From the cell containing the given text, extract its center point as [x, y] coordinate. 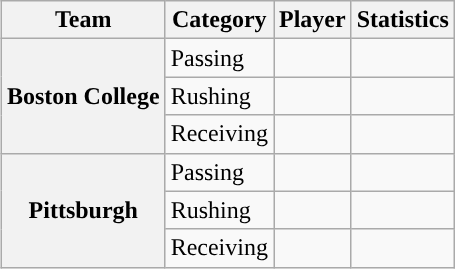
Pittsburgh [83, 210]
Statistics [402, 20]
Player [313, 20]
Team [83, 20]
Category [219, 20]
Boston College [83, 96]
